Return (X, Y) of the center of cell containing provided text 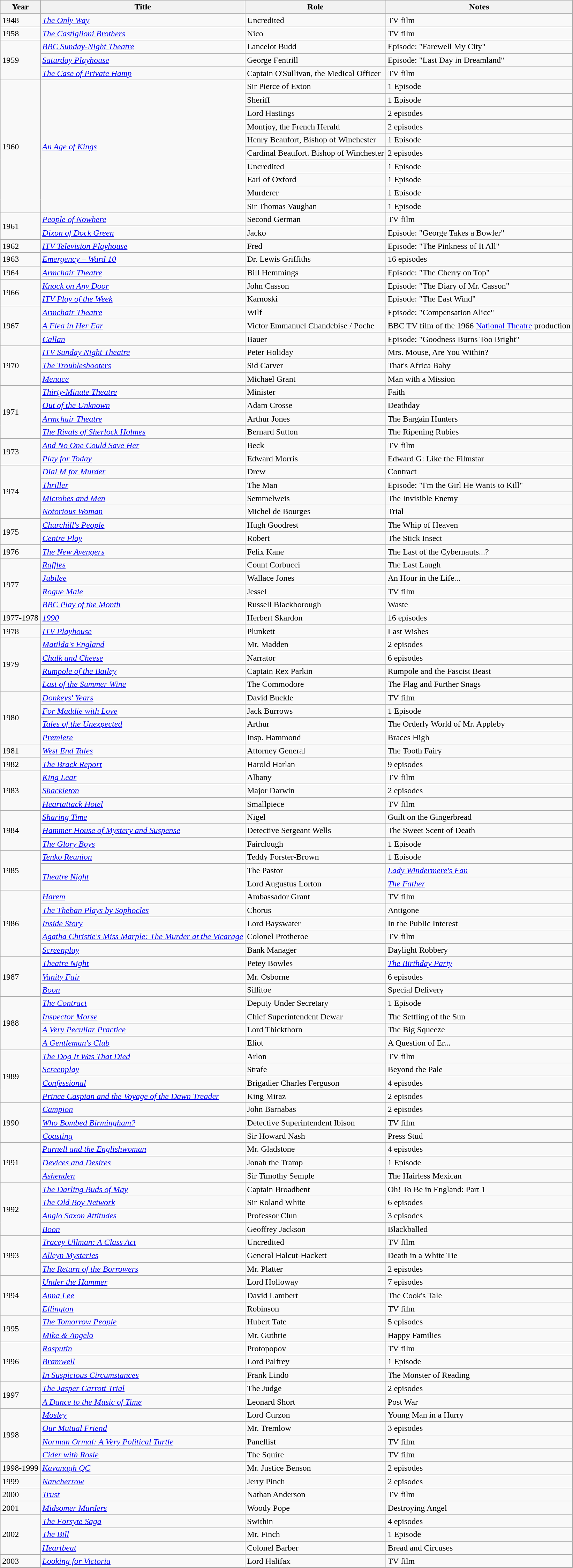
Man with a Mission (479, 379)
Fred (316, 246)
Antigone (479, 910)
Happy Families (479, 1335)
A Dance to the Music of Time (143, 1402)
Montjoy, the French Herald (316, 126)
The Bargain Hunters (479, 419)
The Big Squeeze (479, 1030)
The Flag and Further Snags (479, 684)
7 episodes (479, 1282)
1959 (20, 60)
Out of the Unknown (143, 406)
Notorious Woman (143, 512)
1983 (20, 790)
1994 (20, 1295)
BBC Play of the Month (143, 605)
Centre Play (143, 538)
Bauer (316, 339)
Callan (143, 339)
Shackleton (143, 790)
Fairclough (316, 844)
Rasputin (143, 1348)
Nancherrow (143, 1481)
Herbert Skardon (316, 618)
The Return of the Borrowers (143, 1269)
Ashenden (143, 1176)
Mr. Gladstone (316, 1149)
Sir Thomas Vaughan (316, 206)
Nigel (316, 817)
Bread and Circuses (479, 1548)
The Theban Plays by Sophocles (143, 910)
The Pastor (316, 870)
The Only Way (143, 20)
Norman Ormal: A Very Political Turtle (143, 1442)
Hubert Tate (316, 1322)
Arlon (316, 1056)
The New Avengers (143, 551)
1988 (20, 1023)
1961 (20, 226)
The Monster of Reading (479, 1375)
1966 (20, 292)
Mr. Tremlow (316, 1428)
The Judge (316, 1388)
1973 (20, 452)
Title (143, 7)
Oh! To Be in England: Part 1 (479, 1189)
David Buckle (316, 698)
Plunkett (316, 631)
1964 (20, 273)
The Birthday Party (479, 963)
Deputy Under Secretary (316, 1003)
Semmelweis (316, 498)
Contract (479, 472)
Robert (316, 538)
Anglo Saxon Attitudes (143, 1216)
Saturday Playhouse (143, 60)
Wallace Jones (316, 578)
Confessional (143, 1083)
Adam Crosse (316, 406)
Dial M for Murder (143, 472)
2003 (20, 1561)
The Troubleshooters (143, 365)
Minister (316, 392)
BBC Sunday-Night Theatre (143, 47)
Beyond the Pale (479, 1070)
Captain Broadbent (316, 1189)
Detective Superintendent Ibison (316, 1123)
The Cook's Tale (479, 1295)
The Forsyte Saga (143, 1521)
In the Public Interest (479, 923)
Heartattack Hotel (143, 804)
Mr. Justice Benson (316, 1468)
Count Corbucci (316, 565)
2002 (20, 1534)
A Very Peculiar Practice (143, 1030)
The Tooth Fairy (479, 751)
Jerry Pinch (316, 1481)
Alleyn Mysteries (143, 1256)
1984 (20, 831)
Lord Augustus Lorton (316, 884)
And No One Could Save Her (143, 445)
Trial (479, 512)
Mr. Guthrie (316, 1335)
Woody Pope (316, 1508)
George Fentrill (316, 60)
Captain Rex Parkin (316, 671)
Inside Story (143, 923)
Insp. Hammond (316, 737)
Lord Curzon (316, 1415)
The Settling of the Sun (479, 1017)
Episode: "The East Wind" (479, 299)
Bank Manager (316, 950)
Ambassador Grant (316, 897)
Arthur Jones (316, 419)
The Brack Report (143, 764)
1979 (20, 664)
Earl of Oxford (316, 180)
The Stick Insect (479, 538)
Major Darwin (316, 790)
Dixon of Dock Green (143, 233)
Lord Holloway (316, 1282)
Midsomer Murders (143, 1508)
Professor Clun (316, 1216)
Henry Beaufort, Bishop of Winchester (316, 140)
The Dog It Was That Died (143, 1056)
Wilf (316, 312)
Devices and Desires (143, 1162)
Notes (479, 7)
1987 (20, 976)
Mr. Osborne (316, 976)
1992 (20, 1209)
Our Mutual Friend (143, 1428)
Looking for Victoria (143, 1561)
Drew (316, 472)
Mr. Platter (316, 1269)
Captain O'Sullivan, the Medical Officer (316, 73)
ITV Play of the Week (143, 299)
Bernard Sutton (316, 432)
The Contract (143, 1003)
Mr. Madden (316, 645)
Sharing Time (143, 817)
Inspector Morse (143, 1017)
Chief Superintendent Dewar (316, 1017)
Faith (479, 392)
1993 (20, 1256)
Jack Burrows (316, 711)
Edward Morris (316, 459)
Cardinal Beaufort. Bishop of Winchester (316, 153)
Hammer House of Mystery and Suspense (143, 831)
The Last Laugh (479, 565)
Lord Bayswater (316, 923)
Destroying Angel (479, 1508)
Second German (316, 220)
1963 (20, 259)
Campion (143, 1109)
Detective Sergeant Wells (316, 831)
John Barnabas (316, 1109)
Rogue Male (143, 592)
The Orderly World of Mr. Appleby (479, 724)
Brigadier Charles Ferguson (316, 1083)
Episode: "Goodness Burns Too Bright" (479, 339)
Chalk and Cheese (143, 658)
Geoffrey Jackson (316, 1229)
1998-1999 (20, 1468)
Hugh Goodrest (316, 525)
Sid Carver (316, 365)
The Glory Boys (143, 844)
People of Nowhere (143, 220)
Sheriff (316, 100)
Nathan Anderson (316, 1495)
Swithin (316, 1521)
Death in a White Tie (479, 1256)
Rumpole and the Fascist Beast (479, 671)
1999 (20, 1481)
Episode: "The Cherry on Top" (479, 273)
The Bill (143, 1534)
Role (316, 7)
Heartbeat (143, 1548)
King Miraz (316, 1096)
David Lambert (316, 1295)
5 episodes (479, 1322)
The Last of the Cybernauts...? (479, 551)
Thriller (143, 485)
Jubilee (143, 578)
Daylight Robbery (479, 950)
That's Africa Baby (479, 365)
Last of the Summer Wine (143, 684)
Trust (143, 1495)
General Halcut-Hackett (316, 1256)
Sir Roland White (316, 1202)
Nico (316, 34)
Parnell and the Englishwoman (143, 1149)
Felix Kane (316, 551)
Lord Thickthorn (316, 1030)
John Casson (316, 286)
1958 (20, 34)
Beck (316, 445)
Guilt on the Gingerbread (479, 817)
Petey Bowles (316, 963)
The Commodore (316, 684)
Microbes and Men (143, 498)
1981 (20, 751)
1997 (20, 1395)
ITV Sunday Night Theatre (143, 352)
Vanity Fair (143, 976)
Attorney General (316, 751)
Anna Lee (143, 1295)
Karnoski (316, 299)
1962 (20, 246)
Ellington (143, 1309)
9 episodes (479, 764)
1948 (20, 20)
The Case of Private Hamp (143, 73)
Episode: "The Diary of Mr. Casson" (479, 286)
Teddy Forster-Brown (316, 857)
A Flea in Her Ear (143, 326)
Narrator (316, 658)
Mr. Finch (316, 1534)
Episode: "I'm the Girl He Wants to Kill" (479, 485)
In Suspicious Circumstances (143, 1375)
Tales of the Unexpected (143, 724)
Play for Today (143, 459)
Robinson (316, 1309)
Emergency – Ward 10 (143, 259)
Bill Hemmings (316, 273)
Eliot (316, 1043)
Frank Lindo (316, 1375)
1995 (20, 1329)
Leonard Short (316, 1402)
ITV Playhouse (143, 631)
The Jasper Carrott Trial (143, 1388)
Episode: "Compensation Alice" (479, 312)
Episode: "The Pinkness of It All" (479, 246)
Michel de Bourges (316, 512)
Matilda's England (143, 645)
1977 (20, 585)
A Question of Er... (479, 1043)
The Darling Buds of May (143, 1189)
Young Man in a Hurry (479, 1415)
West End Tales (143, 751)
Mosley (143, 1415)
Rumpole of the Bailey (143, 671)
Bramwell (143, 1362)
1975 (20, 532)
Jessel (316, 592)
1986 (20, 923)
Episode: "Farewell My City" (479, 47)
Sillitoe (316, 990)
Prince Caspian and the Voyage of the Dawn Treader (143, 1096)
A Gentleman's Club (143, 1043)
The Rivals of Sherlock Holmes (143, 432)
Edward G: Like the Filmstar (479, 459)
1970 (20, 365)
Mike & Angelo (143, 1335)
For Maddie with Love (143, 711)
1978 (20, 631)
Tracey Ullman: A Class Act (143, 1242)
Waste (479, 605)
Sir Howard Nash (316, 1136)
2000 (20, 1495)
The Castiglioni Brothers (143, 34)
Mrs. Mouse, Are You Within? (479, 352)
Albany (316, 777)
The Ripening Rubies (479, 432)
Lord Halifax (316, 1561)
Press Stud (479, 1136)
Kavanagh QC (143, 1468)
Sir Timothy Semple (316, 1176)
Year (20, 7)
Victor Emmanuel Chandebise / Poche (316, 326)
Under the Hammer (143, 1282)
Harold Harlan (316, 764)
Peter Holiday (316, 352)
1982 (20, 764)
1977-1978 (20, 618)
Panellist (316, 1442)
Harem (143, 897)
Thirty-Minute Theatre (143, 392)
The Sweet Scent of Death (479, 831)
Lord Hastings (316, 113)
King Lear (143, 777)
1998 (20, 1435)
Episode: "George Takes a Bowler" (479, 233)
Lancelot Budd (316, 47)
BBC TV film of the 1966 National Theatre production (479, 326)
The Invisible Enemy (479, 498)
Blackballed (479, 1229)
1974 (20, 492)
Strafe (316, 1070)
Dr. Lewis Griffiths (316, 259)
1980 (20, 718)
Agatha Christie's Miss Marple: The Murder at the Vicarage (143, 937)
Braces High (479, 737)
Murderer (316, 193)
1967 (20, 326)
Premiere (143, 737)
Chorus (316, 910)
Churchill's People (143, 525)
Coasting (143, 1136)
The Man (316, 485)
Knock on Any Door (143, 286)
ITV Television Playhouse (143, 246)
The Tomorrow People (143, 1322)
1991 (20, 1162)
Russell Blackborough (316, 605)
1960 (20, 147)
1985 (20, 870)
Colonel Protheroe (316, 937)
Arthur (316, 724)
Colonel Barber (316, 1548)
Jacko (316, 233)
Post War (479, 1402)
Deathday (479, 406)
Last Wishes (479, 631)
Raffles (143, 565)
Protopopov (316, 1348)
1996 (20, 1362)
Jonah the Tramp (316, 1162)
Tenko Reunion (143, 857)
The Whip of Heaven (479, 525)
Michael Grant (316, 379)
Sir Pierce of Exton (316, 87)
The Squire (316, 1455)
Smallpiece (316, 804)
The Old Boy Network (143, 1202)
Lady Windermere's Fan (479, 870)
Episode: "Last Day in Dreamland" (479, 60)
Donkeys' Years (143, 698)
The Father (479, 884)
Cider with Rosie (143, 1455)
Menace (143, 379)
The Hairless Mexican (479, 1176)
1971 (20, 412)
1976 (20, 551)
Special Delivery (479, 990)
An Age of Kings (143, 147)
2001 (20, 1508)
Lord Palfrey (316, 1362)
1989 (20, 1076)
Who Bombed Birmingham? (143, 1123)
An Hour in the Life... (479, 578)
